For the text-containing cell, return its midpoint in [X, Y] coordinate format. 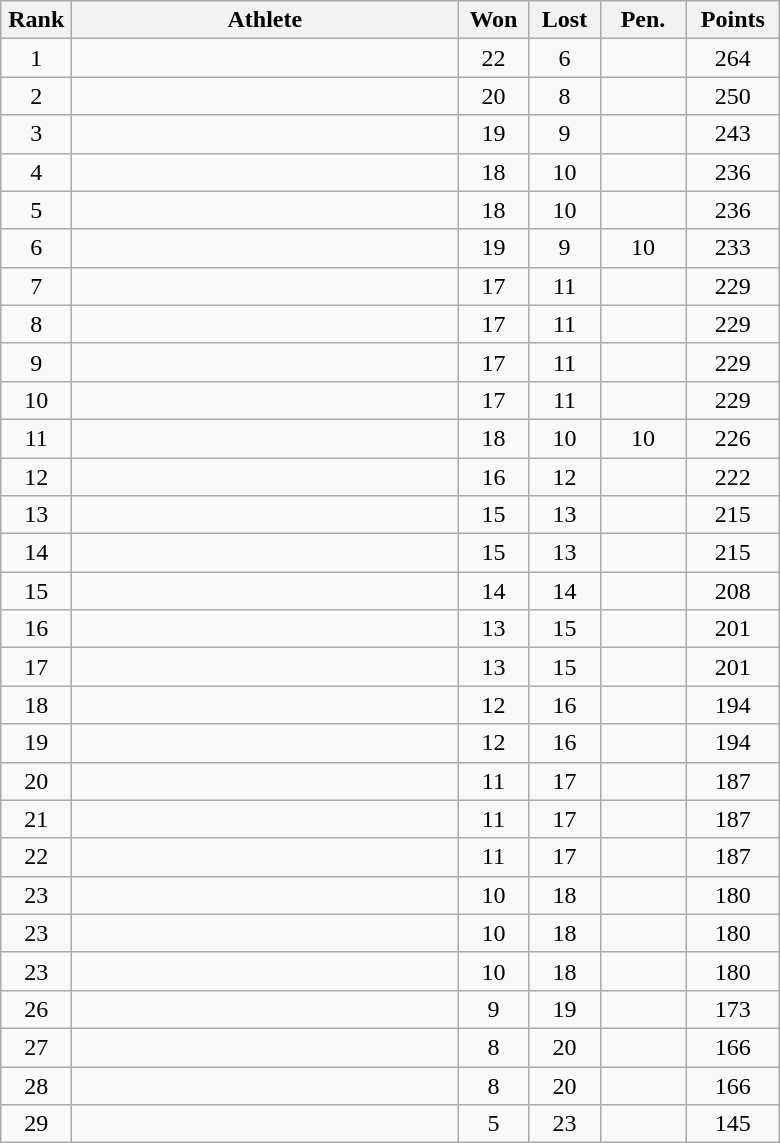
233 [733, 248]
226 [733, 438]
27 [36, 1047]
21 [36, 819]
208 [733, 591]
145 [733, 1124]
250 [733, 96]
2 [36, 96]
Athlete [265, 20]
Lost [564, 20]
29 [36, 1124]
Won [494, 20]
26 [36, 1009]
4 [36, 172]
264 [733, 58]
222 [733, 477]
28 [36, 1085]
243 [733, 134]
Points [733, 20]
7 [36, 286]
1 [36, 58]
3 [36, 134]
Pen. [643, 20]
Rank [36, 20]
173 [733, 1009]
